Pinpoint the cell where the given text exists, returning its (X, Y) midpoint coordinate. 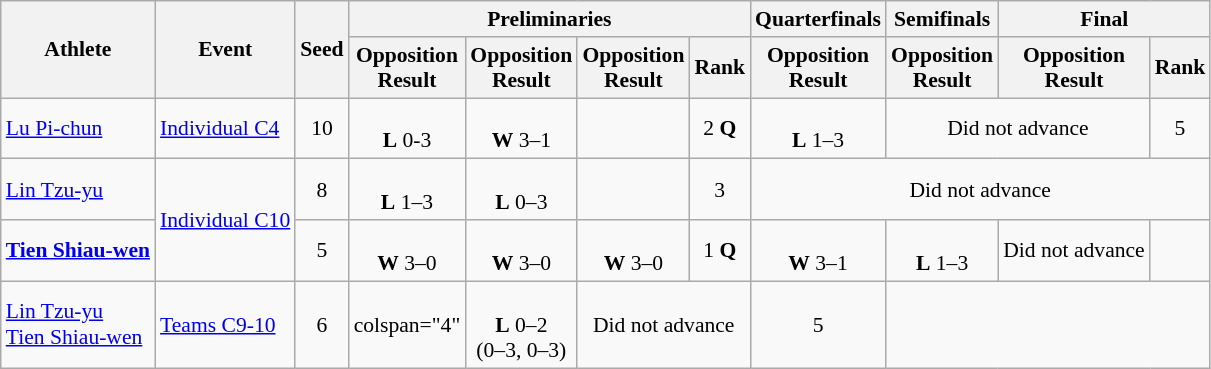
colspan="4" (408, 324)
Seed (322, 50)
Semifinals (942, 19)
1 Q (720, 250)
Preliminaries (550, 19)
Athlete (78, 50)
L 0–2(0–3, 0–3) (521, 324)
Teams C9-10 (225, 324)
Event (225, 50)
Quarterfinals (818, 19)
8 (322, 190)
Lin Tzu-yuTien Shiau-wen (78, 324)
Individual C10 (225, 220)
6 (322, 324)
Lu Pi-chun (78, 128)
Lin Tzu-yu (78, 190)
2 Q (720, 128)
L 0-3 (408, 128)
Tien Shiau-wen (78, 250)
3 (720, 190)
10 (322, 128)
L 0–3 (521, 190)
Individual C4 (225, 128)
Final (1104, 19)
